Determine the (x, y) coordinate at the center of the cell enclosing the given text.  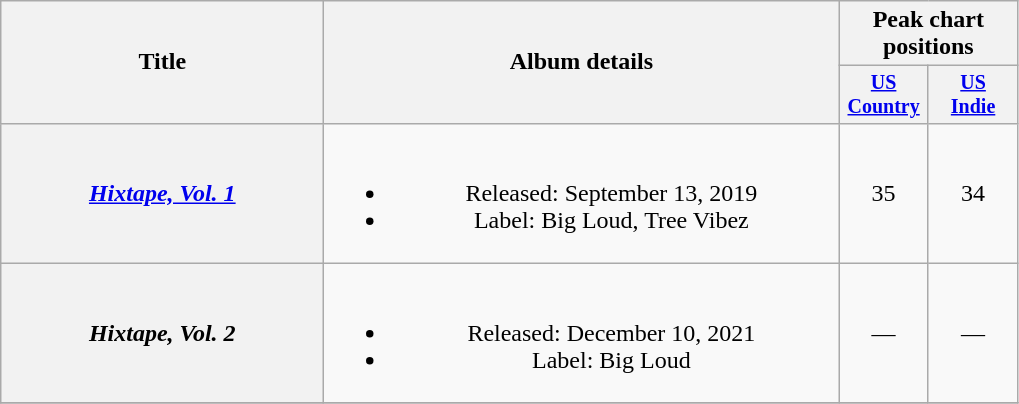
Peak chart positions (928, 34)
USIndie (972, 94)
34 (972, 193)
Released: December 10, 2021Label: Big Loud (582, 333)
Hixtape, Vol. 2 (162, 333)
Title (162, 62)
Hixtape, Vol. 1 (162, 193)
35 (884, 193)
US Country (884, 94)
Released: September 13, 2019Label: Big Loud, Tree Vibez (582, 193)
Album details (582, 62)
